Detect which cell encompasses the target text, then output its [x, y] center coordinate. 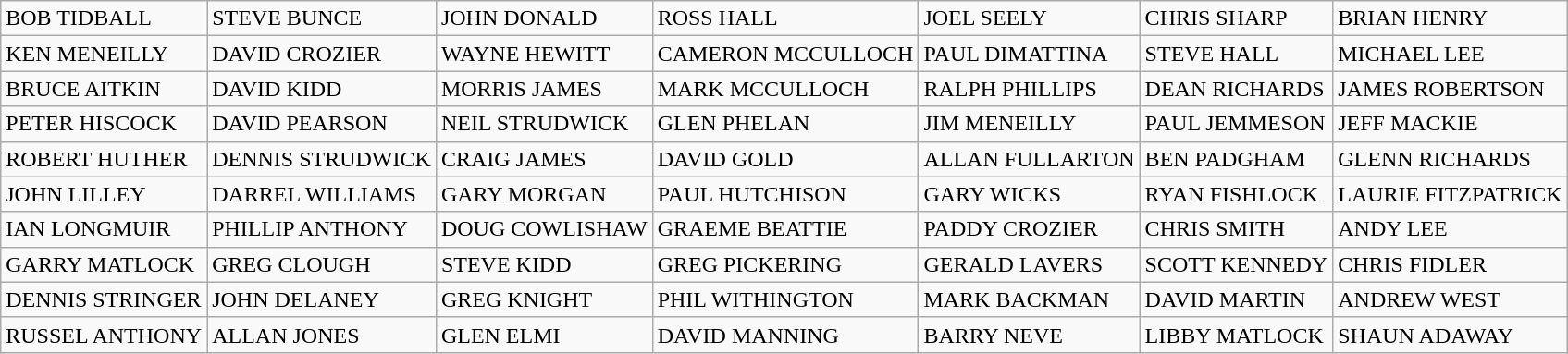
BOB TIDBALL [104, 18]
IAN LONGMUIR [104, 229]
ANDREW WEST [1451, 299]
LIBBY MATLOCK [1236, 335]
STEVE KIDD [544, 264]
DEAN RICHARDS [1236, 89]
GRAEME BEATTIE [785, 229]
DAVID PEARSON [322, 124]
DOUG COWLISHAW [544, 229]
GLEN ELMI [544, 335]
RALPH PHILLIPS [1029, 89]
JAMES ROBERTSON [1451, 89]
DARREL WILLIAMS [322, 194]
MICHAEL LEE [1451, 54]
GARY MORGAN [544, 194]
CHRIS SMITH [1236, 229]
GLEN PHELAN [785, 124]
LAURIE FITZPATRICK [1451, 194]
JOHN LILLEY [104, 194]
NEIL STRUDWICK [544, 124]
RYAN FISHLOCK [1236, 194]
JOHN DONALD [544, 18]
MORRIS JAMES [544, 89]
ROBERT HUTHER [104, 159]
KEN MENEILLY [104, 54]
JOEL SEELY [1029, 18]
BEN PADGHAM [1236, 159]
PADDY CROZIER [1029, 229]
SHAUN ADAWAY [1451, 335]
GARRY MATLOCK [104, 264]
GARY WICKS [1029, 194]
WAYNE HEWITT [544, 54]
BRIAN HENRY [1451, 18]
GERALD LAVERS [1029, 264]
GLENN RICHARDS [1451, 159]
MARK MCCULLOCH [785, 89]
GREG KNIGHT [544, 299]
STEVE BUNCE [322, 18]
RUSSEL ANTHONY [104, 335]
GREG PICKERING [785, 264]
DAVID MARTIN [1236, 299]
PHILLIP ANTHONY [322, 229]
CHRIS FIDLER [1451, 264]
JEFF MACKIE [1451, 124]
GREG CLOUGH [322, 264]
DENNIS STRINGER [104, 299]
ALLAN JONES [322, 335]
STEVE HALL [1236, 54]
MARK BACKMAN [1029, 299]
SCOTT KENNEDY [1236, 264]
DAVID KIDD [322, 89]
DAVID MANNING [785, 335]
CAMERON MCCULLOCH [785, 54]
DAVID GOLD [785, 159]
PAUL DIMATTINA [1029, 54]
ALLAN FULLARTON [1029, 159]
PHIL WITHINGTON [785, 299]
JOHN DELANEY [322, 299]
CHRIS SHARP [1236, 18]
ANDY LEE [1451, 229]
ROSS HALL [785, 18]
CRAIG JAMES [544, 159]
DENNIS STRUDWICK [322, 159]
BARRY NEVE [1029, 335]
JIM MENEILLY [1029, 124]
DAVID CROZIER [322, 54]
BRUCE AITKIN [104, 89]
PAUL HUTCHISON [785, 194]
PAUL JEMMESON [1236, 124]
PETER HISCOCK [104, 124]
